Extract the (X, Y) coordinate from the center of the cell holding the provided text.  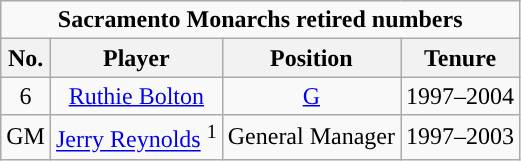
Position (311, 58)
Ruthie Bolton (136, 96)
General Manager (311, 138)
Sacramento Monarchs retired numbers (260, 20)
Jerry Reynolds 1 (136, 138)
Player (136, 58)
1997–2004 (460, 96)
No. (26, 58)
6 (26, 96)
Tenure (460, 58)
GM (26, 138)
1997–2003 (460, 138)
G (311, 96)
